Find where the given text appears and provide that cell's center as (X, Y) coordinate. 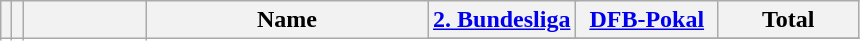
Total (789, 20)
2. Bundesliga (502, 20)
Name (286, 20)
DFB-Pokal (647, 20)
